Locate the cell with the specified text and output its (X, Y) center coordinate. 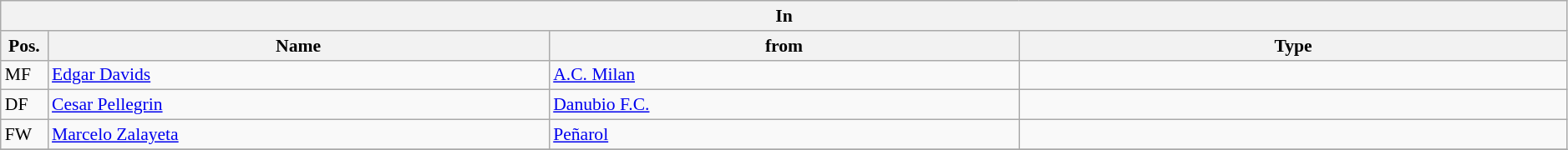
DF (24, 105)
MF (24, 75)
Marcelo Zalayeta (298, 135)
Type (1293, 46)
Peñarol (784, 135)
FW (24, 135)
A.C. Milan (784, 75)
from (784, 46)
Cesar Pellegrin (298, 105)
Danubio F.C. (784, 105)
Pos. (24, 46)
Edgar Davids (298, 75)
Name (298, 46)
In (784, 16)
